Return the (x, y) coordinate for the center point of the cell that contains the specified text.  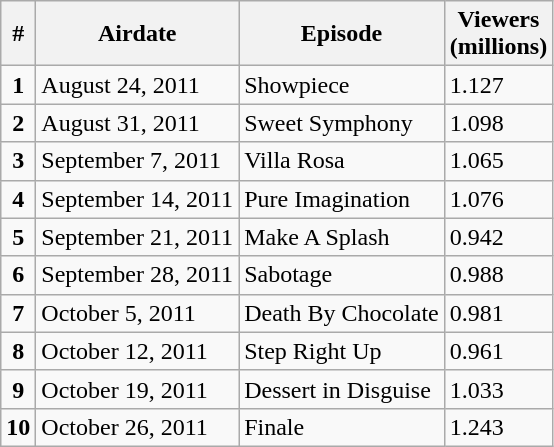
Showpiece (342, 85)
6 (18, 275)
Sweet Symphony (342, 123)
1.243 (498, 427)
0.961 (498, 351)
9 (18, 389)
Episode (342, 34)
August 31, 2011 (138, 123)
10 (18, 427)
# (18, 34)
Death By Chocolate (342, 313)
7 (18, 313)
Finale (342, 427)
2 (18, 123)
1.076 (498, 199)
Make A Splash (342, 237)
October 12, 2011 (138, 351)
0.942 (498, 237)
5 (18, 237)
September 21, 2011 (138, 237)
1.127 (498, 85)
3 (18, 161)
Dessert in Disguise (342, 389)
Viewers(millions) (498, 34)
4 (18, 199)
Villa Rosa (342, 161)
1.098 (498, 123)
1 (18, 85)
Pure Imagination (342, 199)
Sabotage (342, 275)
1.065 (498, 161)
October 5, 2011 (138, 313)
October 19, 2011 (138, 389)
October 26, 2011 (138, 427)
September 7, 2011 (138, 161)
Step Right Up (342, 351)
0.981 (498, 313)
0.988 (498, 275)
1.033 (498, 389)
8 (18, 351)
September 14, 2011 (138, 199)
September 28, 2011 (138, 275)
August 24, 2011 (138, 85)
Airdate (138, 34)
